Capture the cell that displays the provided text and extract its (x, y) central coordinate. 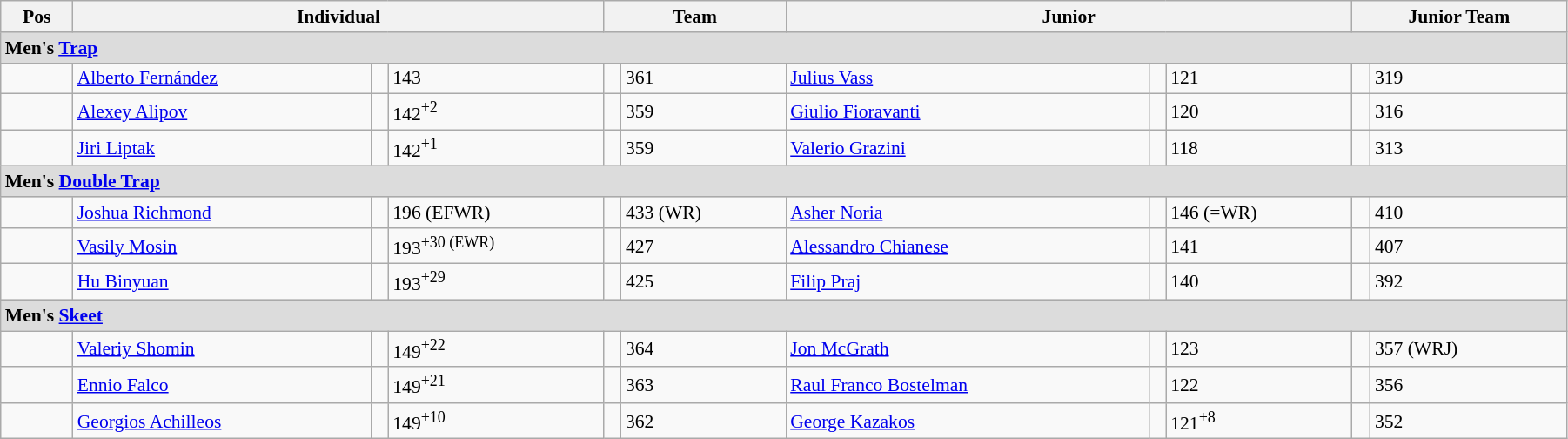
Asher Noria (968, 213)
357 (WRJ) (1469, 348)
142+2 (496, 111)
433 (WR) (703, 213)
364 (703, 348)
122 (1258, 385)
352 (1469, 422)
319 (1469, 78)
120 (1258, 111)
123 (1258, 348)
118 (1258, 148)
316 (1469, 111)
362 (703, 422)
Alberto Fernández (223, 78)
Hu Binyuan (223, 282)
149+22 (496, 348)
Jiri Liptak (223, 148)
141 (1258, 246)
313 (1469, 148)
149+21 (496, 385)
140 (1258, 282)
425 (703, 282)
142+1 (496, 148)
Men's Skeet (784, 316)
Georgios Achilleos (223, 422)
363 (703, 385)
Raul Franco Bostelman (968, 385)
Junior Team (1458, 17)
121 (1258, 78)
356 (1469, 385)
193+29 (496, 282)
143 (496, 78)
427 (703, 246)
Filip Praj (968, 282)
410 (1469, 213)
407 (1469, 246)
Jon McGrath (968, 348)
149+10 (496, 422)
Men's Double Trap (784, 182)
Ennio Falco (223, 385)
Vasily Mosin (223, 246)
Valeriy Shomin (223, 348)
193+30 (EWR) (496, 246)
146 (=WR) (1258, 213)
196 (EFWR) (496, 213)
Giulio Fioravanti (968, 111)
Men's Trap (784, 48)
Joshua Richmond (223, 213)
Pos (37, 17)
Junior (1069, 17)
Valerio Grazini (968, 148)
121+8 (1258, 422)
George Kazakos (968, 422)
392 (1469, 282)
Alexey Alipov (223, 111)
361 (703, 78)
Julius Vass (968, 78)
Team (694, 17)
Alessandro Chianese (968, 246)
Individual (339, 17)
